Detect which cell encompasses the target text, then output its [X, Y] center coordinate. 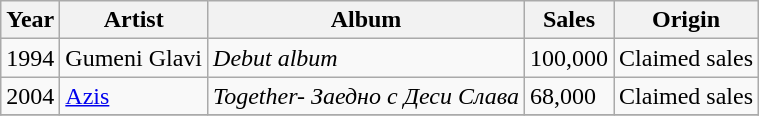
Gumeni Glavi [134, 58]
100,000 [568, 58]
Azis [134, 96]
2004 [30, 96]
Album [366, 20]
Together- Заедно с Деси Слава [366, 96]
Origin [686, 20]
68,000 [568, 96]
1994 [30, 58]
Debut album [366, 58]
Artist [134, 20]
Sales [568, 20]
Year [30, 20]
